Return the [x, y] coordinate for the center point of the cell that contains the specified text.  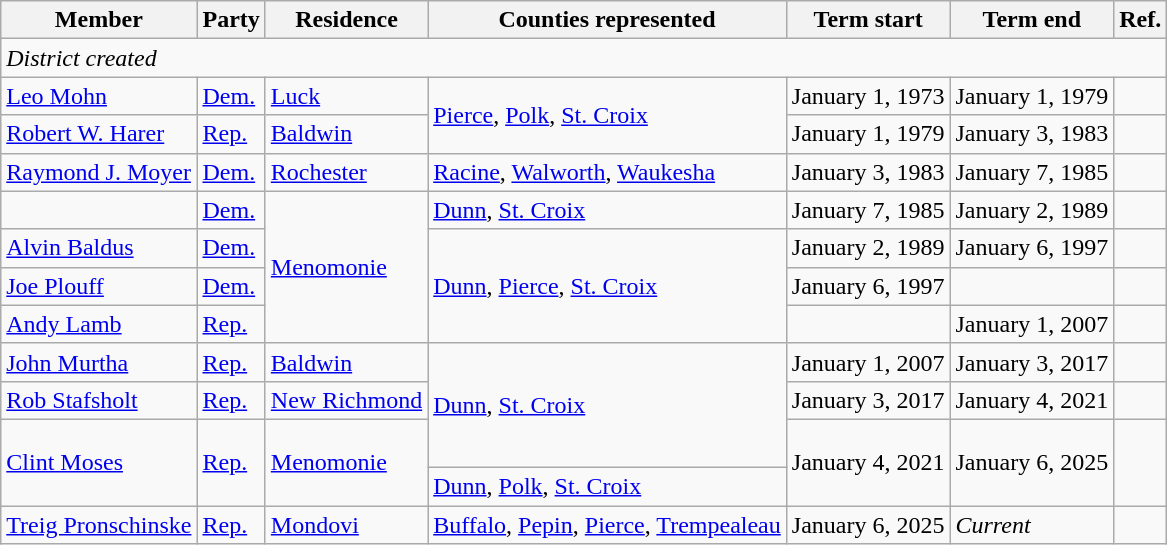
Joe Plouff [99, 286]
Member [99, 20]
Racine, Walworth, Waukesha [608, 172]
Robert W. Harer [99, 134]
Residence [346, 20]
Andy Lamb [99, 324]
January 1, 1973 [868, 96]
Dunn, Polk, St. Croix [608, 486]
Buffalo, Pepin, Pierce, Trempealeau [608, 525]
Raymond J. Moyer [99, 172]
Dunn, Pierce, St. Croix [608, 286]
Term start [868, 20]
Mondovi [346, 525]
Treig Pronschinske [99, 525]
District created [584, 58]
Pierce, Polk, St. Croix [608, 115]
New Richmond [346, 400]
Leo Mohn [99, 96]
John Murtha [99, 362]
Rochester [346, 172]
Clint Moses [99, 462]
Luck [346, 96]
Party [231, 20]
Counties represented [608, 20]
Ref. [1140, 20]
Current [1032, 525]
Rob Stafsholt [99, 400]
Term end [1032, 20]
Alvin Baldus [99, 248]
